Pinpoint the cell where the given text exists, returning its [X, Y] midpoint coordinate. 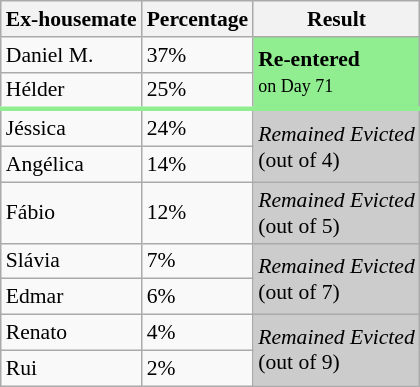
Edmar [72, 297]
Remained Evicted(out of 4) [336, 146]
Percentage [198, 19]
6% [198, 297]
Renato [72, 333]
Ex-housemate [72, 19]
14% [198, 165]
37% [198, 55]
Jéssica [72, 128]
12% [198, 212]
Angélica [72, 165]
25% [198, 90]
Hélder [72, 90]
Remained Evicted(out of 5) [336, 212]
Remained Evicted(out of 9) [336, 350]
24% [198, 128]
Rui [72, 368]
2% [198, 368]
Re-enteredon Day 71 [336, 74]
Result [336, 19]
4% [198, 333]
Daniel M. [72, 55]
Slávia [72, 261]
7% [198, 261]
Fábio [72, 212]
Remained Evicted(out of 7) [336, 278]
